Return the (X, Y) coordinate for the center point of the cell that contains the specified text.  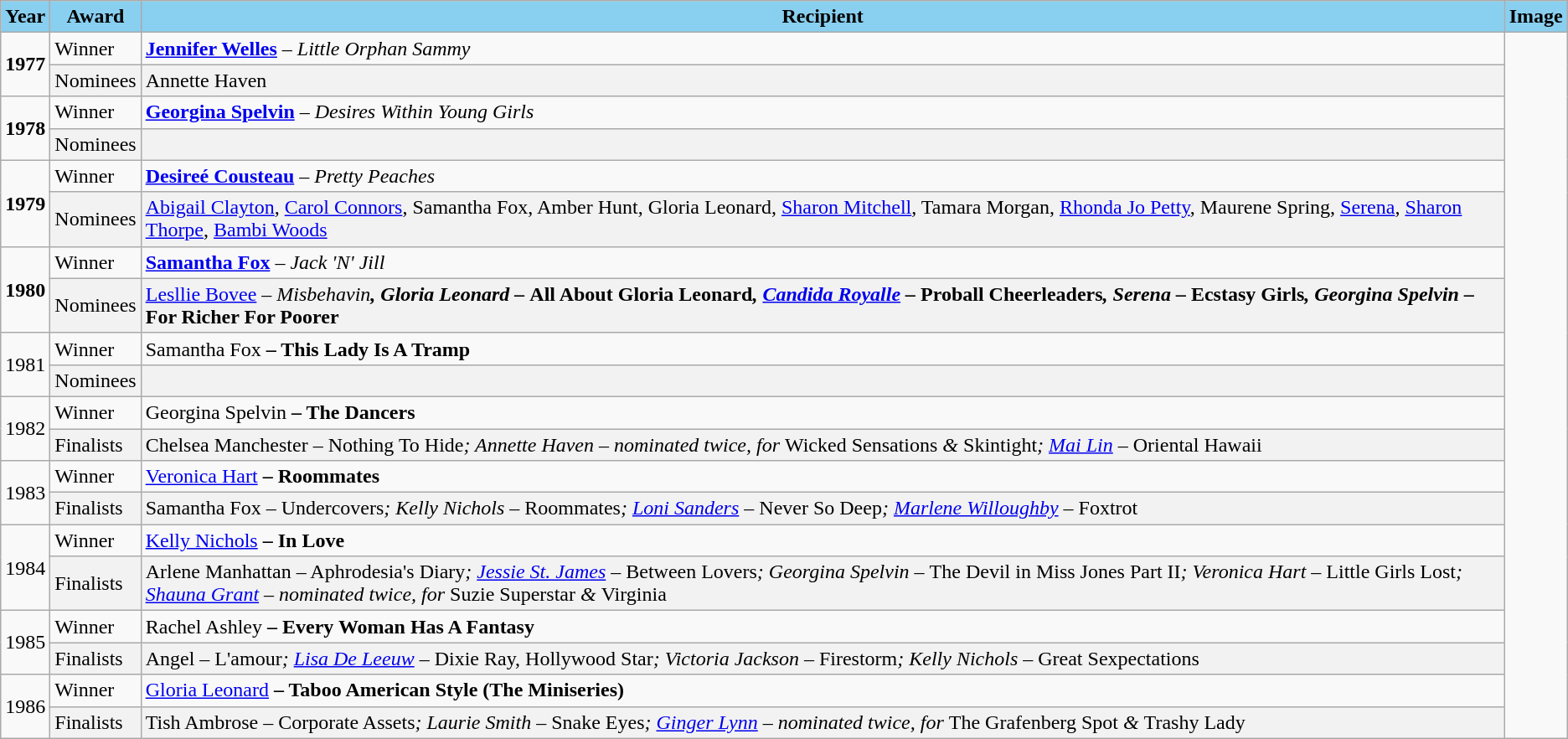
Jennifer Welles – Little Orphan Sammy (823, 49)
Recipient (823, 17)
Year (25, 17)
Georgina Spelvin – The Dancers (823, 412)
Award (95, 17)
Angel – L'amour; Lisa De Leeuw – Dixie Ray, Hollywood Star; Victoria Jackson – Firestorm; Kelly Nichols – Great Sexpectations (823, 659)
1983 (25, 493)
1978 (25, 128)
Samantha Fox – Undercovers; Kelly Nichols – Roommates; Loni Sanders – Never So Deep; Marlene Willoughby – Foxtrot (823, 509)
Kelly Nichols – In Love (823, 540)
1977 (25, 65)
1986 (25, 706)
Desireé Cousteau – Pretty Peaches (823, 176)
1984 (25, 568)
1979 (25, 203)
Annette Haven (823, 80)
1981 (25, 364)
1982 (25, 428)
Image (1536, 17)
Rachel Ashley – Every Woman Has A Fantasy (823, 627)
Georgina Spelvin – Desires Within Young Girls (823, 112)
Chelsea Manchester – Nothing To Hide; Annette Haven – nominated twice, for Wicked Sensations & Skintight; Mai Lin – Oriental Hawaii (823, 445)
Veronica Hart – Roommates (823, 477)
Samantha Fox – Jack 'N' Jill (823, 262)
Tish Ambrose – Corporate Assets; Laurie Smith – Snake Eyes; Ginger Lynn – nominated twice, for The Grafenberg Spot & Trashy Lady (823, 722)
1985 (25, 643)
Samantha Fox – This Lady Is A Tramp (823, 349)
1980 (25, 290)
Gloria Leonard – Taboo American Style (The Miniseries) (823, 690)
